Extract the [x, y] coordinate from the center of the cell holding the provided text.  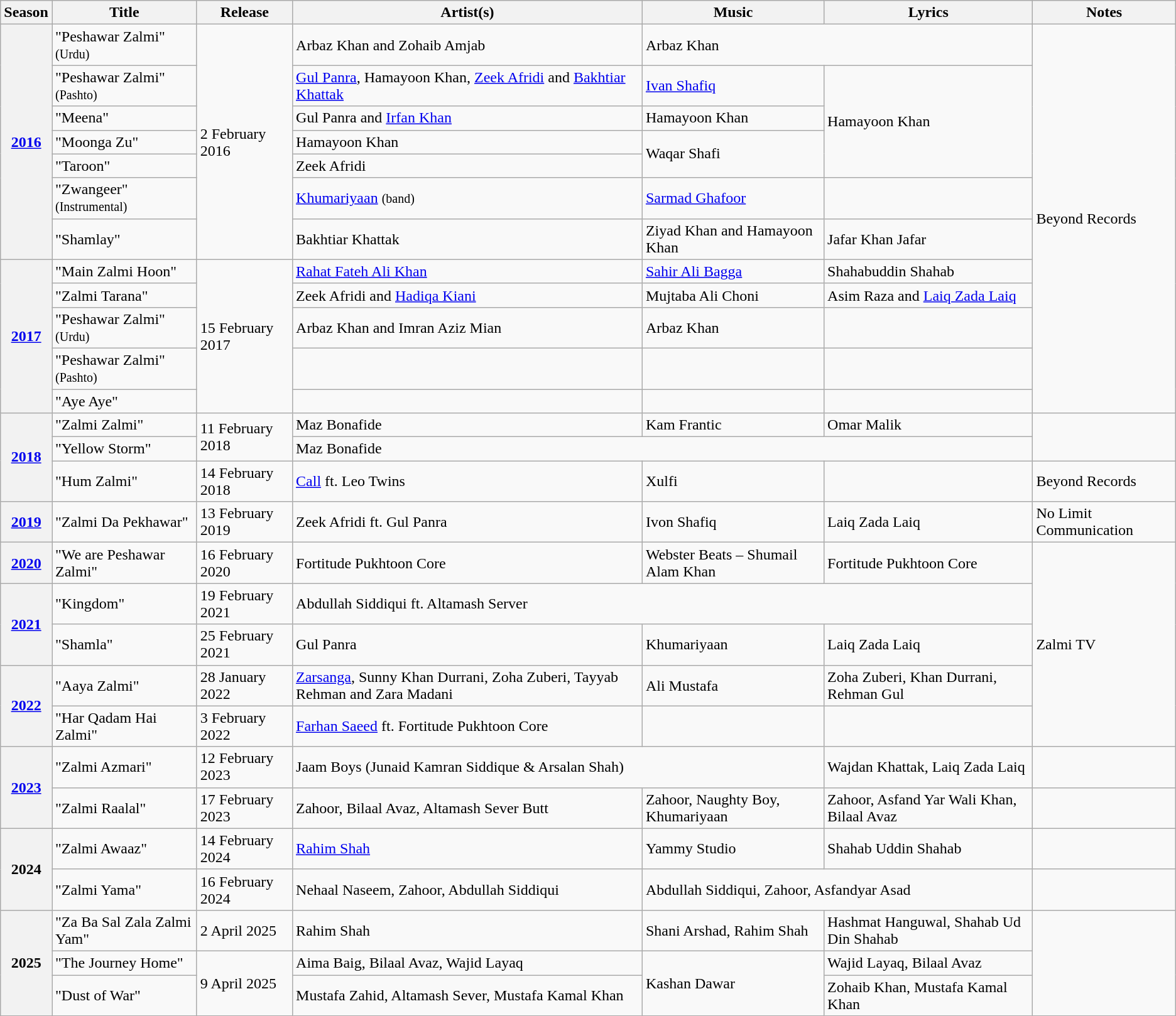
Shahab Uddin Shahab [928, 849]
Jafar Khan Jafar [928, 239]
Call ft. Leo Twins [467, 481]
16 February 2024 [244, 889]
2020 [26, 563]
Khumariyaan (band) [467, 198]
"Yellow Storm" [124, 449]
Aima Baig, Bilaal Avaz, Wajid Layaq [467, 963]
"Zalmi Azmari" [124, 767]
14 February 2024 [244, 849]
"Shamla" [124, 644]
Artist(s) [467, 13]
2018 [26, 457]
Gul Panra [467, 644]
Zoha Zuberi, Khan Durrani, Rehman Gul [928, 686]
"Hum Zalmi" [124, 481]
2 April 2025 [244, 931]
"Zalmi Raalal" [124, 808]
Nehaal Naseem, Zahoor, Abdullah Siddiqui [467, 889]
Arbaz Khan and Zohaib Amjab [467, 45]
"Shamlay" [124, 239]
"We are Peshawar Zalmi" [124, 563]
Wajdan Khattak, Laiq Zada Laiq [928, 767]
Ivan Shafiq [732, 85]
"Aaya Zalmi" [124, 686]
"Moonga Zu" [124, 142]
2 February 2016 [244, 142]
2024 [26, 869]
Farhan Saeed ft. Fortitude Pukhtoon Core [467, 726]
Webster Beats – Shumail Alam Khan [732, 563]
Xulfi [732, 481]
2023 [26, 787]
28 January 2022 [244, 686]
Omar Malik [928, 425]
2022 [26, 706]
"Zwangeer" (Instrumental) [124, 198]
15 February 2017 [244, 336]
25 February 2021 [244, 644]
Jaam Boys (Junaid Kamran Siddique & Arsalan Shah) [558, 767]
"Dust of War" [124, 995]
Yammy Studio [732, 849]
Khumariyaan [732, 644]
Zahoor, Asfand Yar Wali Khan, Bilaal Avaz [928, 808]
Kam Frantic [732, 425]
Ivon Shafiq [732, 522]
2017 [26, 336]
Sahir Ali Bagga [732, 271]
17 February 2023 [244, 808]
Zahoor, Bilaal Avaz, Altamash Sever Butt [467, 808]
Waqar Shafi [732, 154]
9 April 2025 [244, 983]
Rahat Fateh Ali Khan [467, 271]
"Zalmi Awaaz" [124, 849]
Abdullah Siddiqui, Zahoor, Asfandyar Asad [837, 889]
"Meena" [124, 118]
Zohaib Khan, Mustafa Kamal Khan [928, 995]
Wajid Layaq, Bilaal Avaz [928, 963]
Shani Arshad, Rahim Shah [732, 931]
3 February 2022 [244, 726]
Kashan Dawar [732, 983]
Abdullah Siddiqui ft. Altamash Server [663, 604]
"Zalmi Yama" [124, 889]
"Za Ba Sal Zala Zalmi Yam" [124, 931]
Mustafa Zahid, Altamash Sever, Mustafa Kamal Khan [467, 995]
Zahoor, Naughty Boy, Khumariyaan [732, 808]
"Har Qadam Hai Zalmi" [124, 726]
14 February 2018 [244, 481]
"Taroon" [124, 166]
2019 [26, 522]
Bakhtiar Khattak [467, 239]
Title [124, 13]
2016 [26, 142]
19 February 2021 [244, 604]
Arbaz Khan and Imran Aziz Mian [467, 328]
No Limit Communication [1104, 522]
Shahabuddin Shahab [928, 271]
"Aye Aye" [124, 401]
Ali Mustafa [732, 686]
Music [732, 13]
12 February 2023 [244, 767]
Sarmad Ghafoor [732, 198]
Ziyad Khan and Hamayoon Khan [732, 239]
"Zalmi Da Pekhawar" [124, 522]
Zeek Afridi and Hadiqa Kiani [467, 295]
2025 [26, 963]
16 February 2020 [244, 563]
Asim Raza and Laiq Zada Laiq [928, 295]
Gul Panra, Hamayoon Khan, Zeek Afridi and Bakhtiar Khattak [467, 85]
Lyrics [928, 13]
Gul Panra and Irfan Khan [467, 118]
Zalmi TV [1104, 644]
Zarsanga, Sunny Khan Durrani, Zoha Zuberi, Tayyab Rehman and Zara Madani [467, 686]
"Zalmi Zalmi" [124, 425]
Mujtaba Ali Choni [732, 295]
Zeek Afridi [467, 166]
"Kingdom" [124, 604]
"Zalmi Tarana" [124, 295]
Hashmat Hanguwal, Shahab Ud Din Shahab [928, 931]
Zeek Afridi ft. Gul Panra [467, 522]
"Main Zalmi Hoon" [124, 271]
"The Journey Home" [124, 963]
Release [244, 13]
2021 [26, 624]
13 February 2019 [244, 522]
11 February 2018 [244, 437]
Season [26, 13]
Notes [1104, 13]
